Identify which cell holds the provided text, then report its [X, Y] central coordinate. 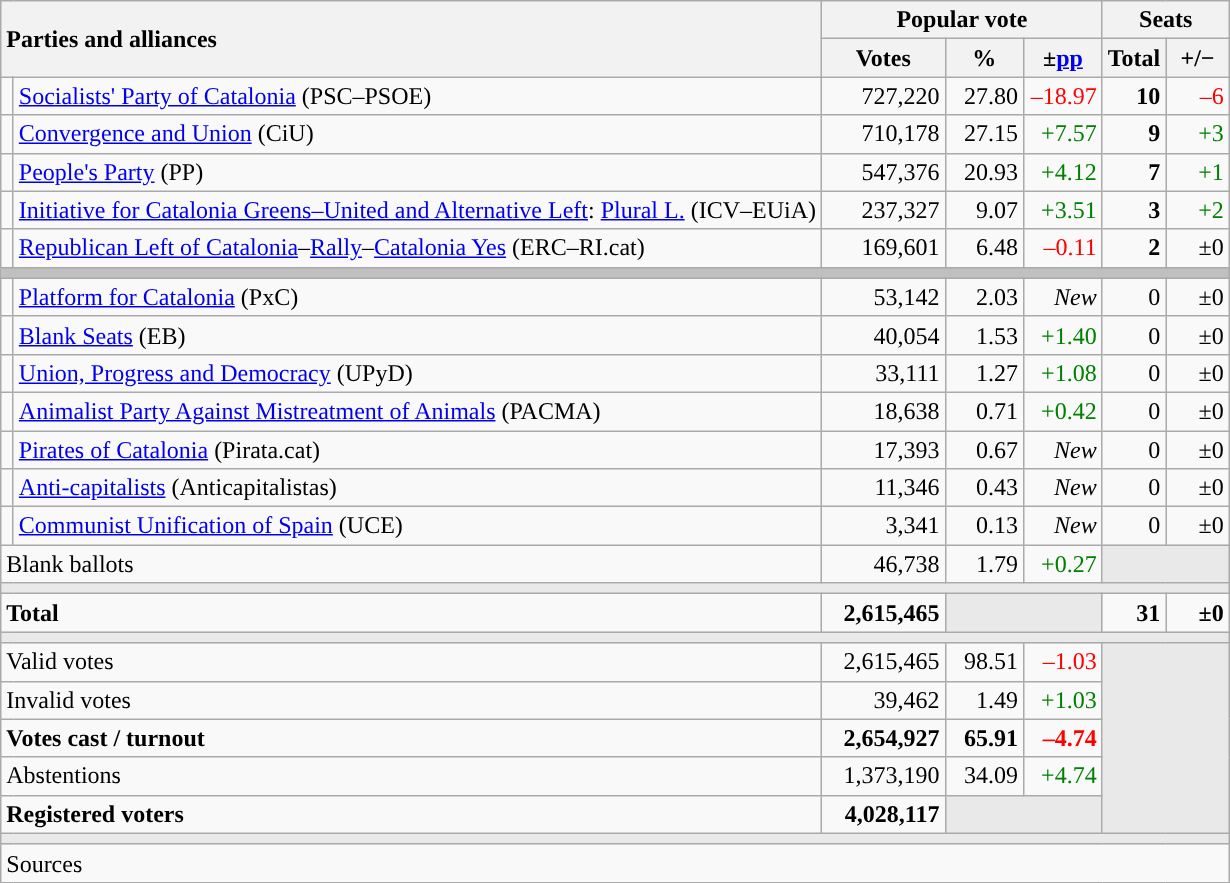
3 [1134, 210]
0.71 [984, 411]
Invalid votes [412, 700]
+3.51 [1064, 210]
% [984, 58]
Parties and alliances [412, 39]
Votes cast / turnout [412, 738]
1.79 [984, 564]
0.13 [984, 526]
Votes [884, 58]
33,111 [884, 373]
+3 [1198, 134]
People's Party (PP) [417, 172]
Blank Seats (EB) [417, 335]
+4.12 [1064, 172]
–6 [1198, 96]
Republican Left of Catalonia–Rally–Catalonia Yes (ERC–RI.cat) [417, 248]
27.80 [984, 96]
Seats [1166, 20]
9 [1134, 134]
+2 [1198, 210]
11,346 [884, 488]
Popular vote [962, 20]
0.67 [984, 449]
Abstentions [412, 776]
Convergence and Union (CiU) [417, 134]
+1.08 [1064, 373]
Animalist Party Against Mistreatment of Animals (PACMA) [417, 411]
46,738 [884, 564]
+1 [1198, 172]
34.09 [984, 776]
65.91 [984, 738]
Union, Progress and Democracy (UPyD) [417, 373]
40,054 [884, 335]
169,601 [884, 248]
+1.03 [1064, 700]
1.53 [984, 335]
Initiative for Catalonia Greens–United and Alternative Left: Plural L. (ICV–EUiA) [417, 210]
10 [1134, 96]
18,638 [884, 411]
2 [1134, 248]
7 [1134, 172]
+0.42 [1064, 411]
–18.97 [1064, 96]
1.49 [984, 700]
+/− [1198, 58]
9.07 [984, 210]
Valid votes [412, 662]
39,462 [884, 700]
17,393 [884, 449]
Blank ballots [412, 564]
727,220 [884, 96]
0.43 [984, 488]
–0.11 [1064, 248]
–4.74 [1064, 738]
+7.57 [1064, 134]
237,327 [884, 210]
Pirates of Catalonia (Pirata.cat) [417, 449]
710,178 [884, 134]
1,373,190 [884, 776]
98.51 [984, 662]
31 [1134, 613]
–1.03 [1064, 662]
Anti-capitalists (Anticapitalistas) [417, 488]
+4.74 [1064, 776]
2.03 [984, 297]
547,376 [884, 172]
Sources [616, 863]
3,341 [884, 526]
+1.40 [1064, 335]
4,028,117 [884, 814]
Communist Unification of Spain (UCE) [417, 526]
27.15 [984, 134]
Platform for Catalonia (PxC) [417, 297]
Registered voters [412, 814]
2,654,927 [884, 738]
±pp [1064, 58]
Socialists' Party of Catalonia (PSC–PSOE) [417, 96]
1.27 [984, 373]
53,142 [884, 297]
+0.27 [1064, 564]
6.48 [984, 248]
20.93 [984, 172]
